Detect which cell encompasses the target text, then output its (X, Y) center coordinate. 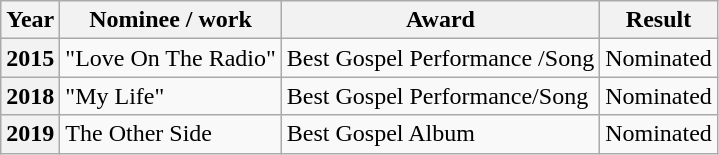
Nominee / work (171, 20)
Year (30, 20)
Result (659, 20)
Best Gospel Album (440, 134)
2015 (30, 58)
2018 (30, 96)
2019 (30, 134)
The Other Side (171, 134)
Award (440, 20)
"My Life" (171, 96)
"Love On The Radio" (171, 58)
Best Gospel Performance /Song (440, 58)
Best Gospel Performance/Song (440, 96)
